Determine the (X, Y) coordinate at the center of the cell enclosing the given text.  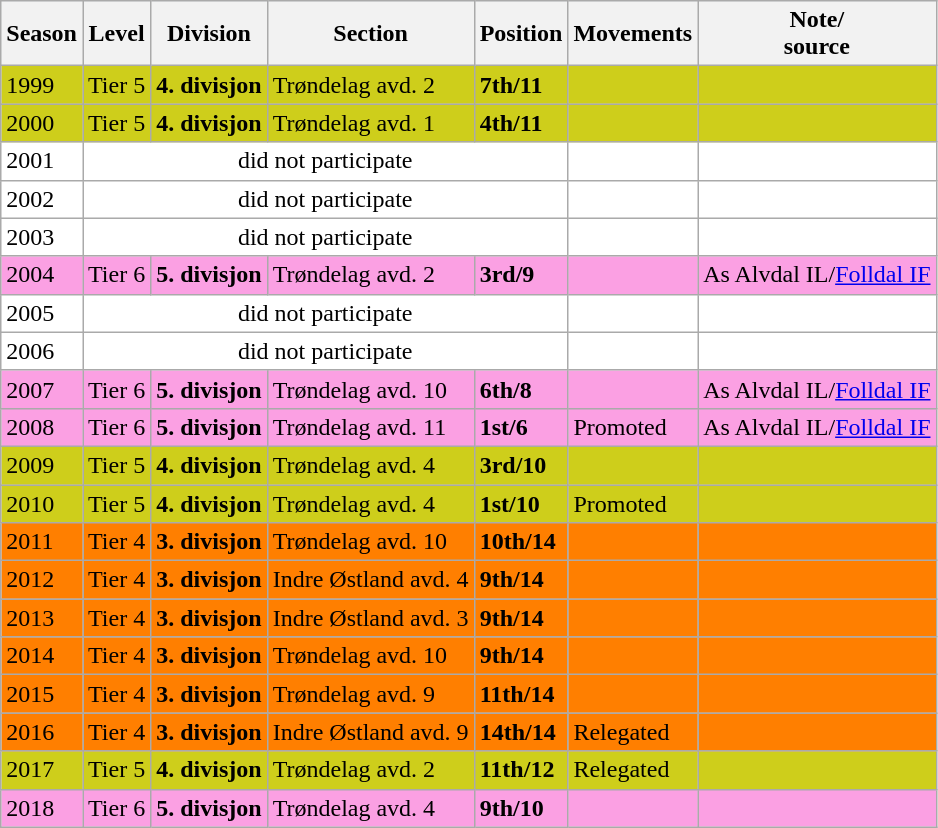
10th/14 (521, 542)
2008 (42, 427)
11th/14 (521, 694)
6th/8 (521, 389)
2009 (42, 465)
2003 (42, 237)
11th/12 (521, 770)
Trøndelag avd. 9 (370, 694)
Trøndelag avd. 11 (370, 427)
2017 (42, 770)
2018 (42, 808)
Section (370, 34)
Indre Østland avd. 9 (370, 732)
2005 (42, 313)
Season (42, 34)
2001 (42, 161)
1st/6 (521, 427)
Note/source (817, 34)
9th/10 (521, 808)
2012 (42, 580)
Movements (633, 34)
Level (116, 34)
4th/11 (521, 123)
2007 (42, 389)
1st/10 (521, 503)
2015 (42, 694)
2016 (42, 732)
Position (521, 34)
Trøndelag avd. 1 (370, 123)
3rd/10 (521, 465)
14th/14 (521, 732)
2010 (42, 503)
2002 (42, 199)
2014 (42, 656)
3rd/9 (521, 275)
2004 (42, 275)
2013 (42, 618)
2000 (42, 123)
2011 (42, 542)
Indre Østland avd. 4 (370, 580)
2006 (42, 351)
1999 (42, 85)
Division (209, 34)
Indre Østland avd. 3 (370, 618)
7th/11 (521, 85)
